For the text-containing cell, return its midpoint in [x, y] coordinate format. 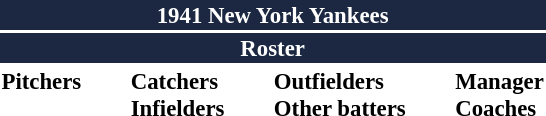
Roster [272, 48]
1941 New York Yankees [272, 15]
